Detect which cell encompasses the target text, then output its [x, y] center coordinate. 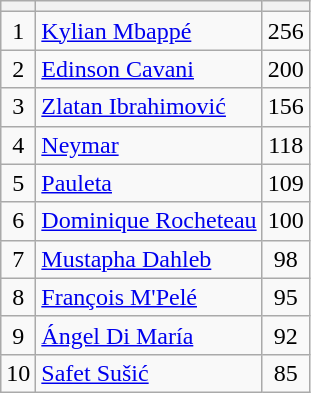
3 [18, 107]
6 [18, 221]
Dominique Rocheteau [149, 221]
Edinson Cavani [149, 69]
118 [286, 145]
Zlatan Ibrahimović [149, 107]
2 [18, 69]
85 [286, 373]
98 [286, 259]
Kylian Mbappé [149, 31]
256 [286, 31]
Mustapha Dahleb [149, 259]
109 [286, 183]
10 [18, 373]
200 [286, 69]
1 [18, 31]
François M'Pelé [149, 297]
Neymar [149, 145]
95 [286, 297]
9 [18, 335]
Pauleta [149, 183]
7 [18, 259]
4 [18, 145]
Ángel Di María [149, 335]
92 [286, 335]
8 [18, 297]
100 [286, 221]
156 [286, 107]
5 [18, 183]
Safet Sušić [149, 373]
